Search for the cell housing the specified text and yield its (x, y) center coordinate. 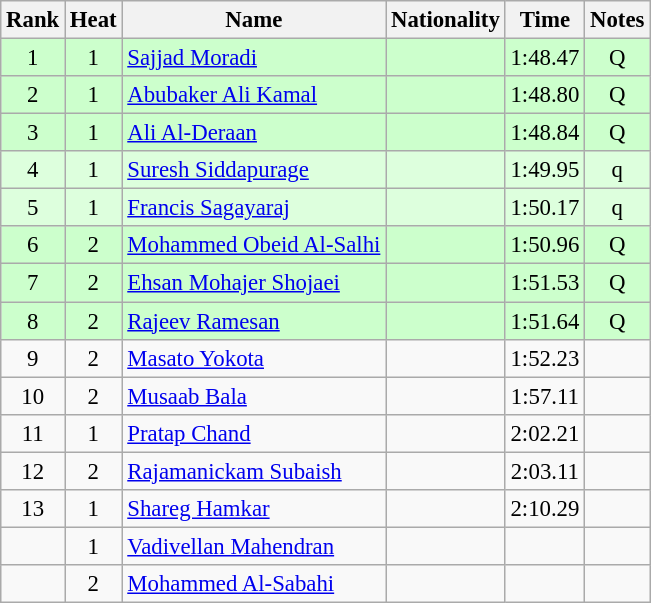
1:57.11 (545, 396)
Time (545, 20)
Ehsan Mohajer Shojaei (254, 283)
Mohammed Al-Sabahi (254, 584)
8 (33, 321)
Rajeev Ramesan (254, 321)
1:48.80 (545, 95)
2:03.11 (545, 471)
Heat (94, 20)
Pratap Chand (254, 433)
1:51.64 (545, 321)
1:50.96 (545, 245)
Notes (618, 20)
Abubaker Ali Kamal (254, 95)
12 (33, 471)
2:10.29 (545, 509)
Nationality (446, 20)
Sajjad Moradi (254, 58)
Suresh Siddapurage (254, 170)
6 (33, 245)
Rank (33, 20)
7 (33, 283)
9 (33, 358)
11 (33, 433)
Mohammed Obeid Al-Salhi (254, 245)
1:50.17 (545, 208)
Shareg Hamkar (254, 509)
1:52.23 (545, 358)
Vadivellan Mahendran (254, 546)
Masato Yokota (254, 358)
1:48.84 (545, 133)
13 (33, 509)
5 (33, 208)
Name (254, 20)
1:51.53 (545, 283)
1:49.95 (545, 170)
Ali Al-Deraan (254, 133)
10 (33, 396)
Rajamanickam Subaish (254, 471)
Musaab Bala (254, 396)
4 (33, 170)
2:02.21 (545, 433)
1:48.47 (545, 58)
3 (33, 133)
Francis Sagayaraj (254, 208)
